Extract the (x, y) coordinate from the center of the cell holding the provided text.  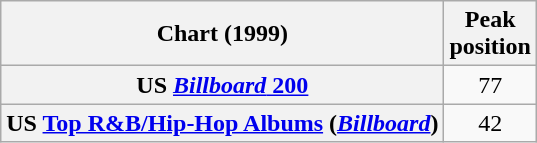
US Billboard 200 (222, 85)
US Top R&B/Hip-Hop Albums (Billboard) (222, 123)
Peakposition (490, 34)
77 (490, 85)
Chart (1999) (222, 34)
42 (490, 123)
